Determine the [x, y] coordinate at the center of the cell enclosing the given text.  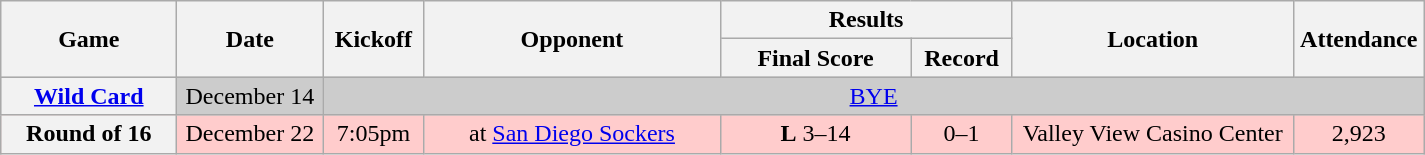
BYE [874, 96]
Final Score [816, 58]
Opponent [572, 39]
Kickoff [374, 39]
Record [962, 58]
at San Diego Sockers [572, 134]
Round of 16 [89, 134]
Valley View Casino Center [1152, 134]
Attendance [1358, 39]
Game [89, 39]
Wild Card [89, 96]
Results [866, 20]
December 22 [250, 134]
Date [250, 39]
L 3–14 [816, 134]
December 14 [250, 96]
0–1 [962, 134]
2,923 [1358, 134]
Location [1152, 39]
7:05pm [374, 134]
